Return [x, y] of the center of cell containing provided text 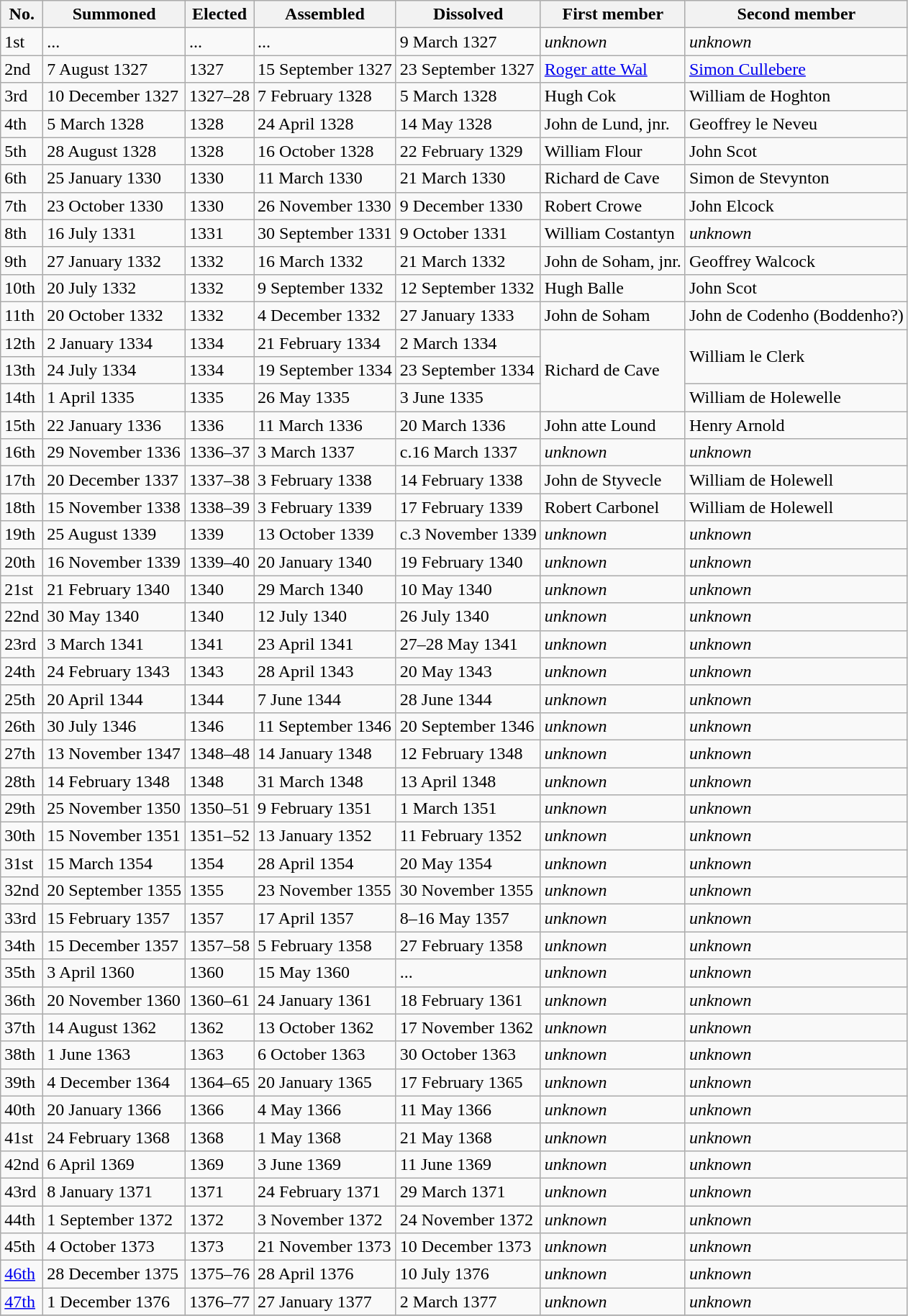
Elected [220, 14]
15 November 1351 [114, 836]
1335 [220, 398]
15 September 1327 [325, 69]
42nd [22, 1164]
31 March 1348 [325, 781]
4th [22, 124]
8 January 1371 [114, 1192]
27–28 May 1341 [468, 644]
28 April 1343 [325, 671]
31st [22, 863]
1331 [220, 233]
35th [22, 973]
1357 [220, 918]
14th [22, 398]
17 February 1339 [468, 507]
28 December 1375 [114, 1274]
Second member [796, 14]
2 March 1334 [468, 343]
Simon Cullebere [796, 69]
1327–28 [220, 96]
1339 [220, 535]
2 January 1334 [114, 343]
6 October 1363 [325, 1055]
3 March 1341 [114, 644]
10th [22, 288]
16 October 1328 [325, 151]
1343 [220, 671]
4 December 1332 [325, 315]
7 February 1328 [325, 96]
23rd [22, 644]
7th [22, 206]
20 January 1340 [325, 562]
John de Codenho (Boddenho?) [796, 315]
1368 [220, 1137]
28 June 1344 [468, 699]
Robert Crowe [613, 206]
21st [22, 589]
25 January 1330 [114, 178]
3 April 1360 [114, 973]
3 November 1372 [325, 1220]
21 March 1330 [468, 178]
19th [22, 535]
8–16 May 1357 [468, 918]
15 March 1354 [114, 863]
7 August 1327 [114, 69]
24 January 1361 [325, 1000]
12 July 1340 [325, 617]
No. [22, 14]
1362 [220, 1027]
1341 [220, 644]
1338–39 [220, 507]
26 July 1340 [468, 617]
Simon de Stevynton [796, 178]
20 May 1354 [468, 863]
21 May 1368 [468, 1137]
21 February 1334 [325, 343]
19 September 1334 [325, 371]
27 January 1332 [114, 260]
13 October 1362 [325, 1027]
16 November 1339 [114, 562]
24th [22, 671]
William de Hoghton [796, 96]
24 July 1334 [114, 371]
12th [22, 343]
William Flour [613, 151]
20th [22, 562]
1 September 1372 [114, 1220]
29 March 1371 [468, 1192]
45th [22, 1247]
1 May 1368 [325, 1137]
24 April 1328 [325, 124]
41st [22, 1137]
1357–58 [220, 945]
9 December 1330 [468, 206]
26 May 1335 [325, 398]
11 May 1366 [468, 1109]
3 June 1369 [325, 1164]
29 November 1336 [114, 453]
William Costantyn [613, 233]
18 February 1361 [468, 1000]
11 March 1330 [325, 178]
30th [22, 836]
17 February 1365 [468, 1082]
17 April 1357 [325, 918]
5 February 1358 [325, 945]
15 November 1338 [114, 507]
1 March 1351 [468, 809]
26 November 1330 [325, 206]
1339–40 [220, 562]
40th [22, 1109]
10 December 1373 [468, 1247]
43rd [22, 1192]
4 May 1366 [325, 1109]
1363 [220, 1055]
20 July 1332 [114, 288]
22 February 1329 [468, 151]
4 December 1364 [114, 1082]
30 November 1355 [468, 891]
John de Soham, jnr. [613, 260]
20 October 1332 [114, 315]
17 November 1362 [468, 1027]
1369 [220, 1164]
47th [22, 1302]
John Elcock [796, 206]
2nd [22, 69]
30 May 1340 [114, 617]
24 February 1343 [114, 671]
9 October 1331 [468, 233]
20 March 1336 [468, 425]
16 July 1331 [114, 233]
1360–61 [220, 1000]
20 November 1360 [114, 1000]
1336 [220, 425]
6 April 1369 [114, 1164]
1371 [220, 1192]
3 March 1337 [325, 453]
9th [22, 260]
Hugh Cok [613, 96]
11 June 1369 [468, 1164]
1348 [220, 781]
29 March 1340 [325, 589]
26th [22, 726]
28 April 1354 [325, 863]
23 September 1327 [468, 69]
John de Soham [613, 315]
William le Clerk [796, 357]
14 February 1348 [114, 781]
19 February 1340 [468, 562]
14 May 1328 [468, 124]
30 September 1331 [325, 233]
22nd [22, 617]
10 May 1340 [468, 589]
12 September 1332 [468, 288]
3 February 1339 [325, 507]
20 September 1355 [114, 891]
1348–48 [220, 753]
28 August 1328 [114, 151]
c.3 November 1339 [468, 535]
7 June 1344 [325, 699]
20 September 1346 [468, 726]
24 February 1371 [325, 1192]
27 January 1377 [325, 1302]
Assembled [325, 14]
36th [22, 1000]
13 April 1348 [468, 781]
1354 [220, 863]
1375–76 [220, 1274]
16 March 1332 [325, 260]
c.16 March 1337 [468, 453]
John de Styvecle [613, 480]
30 October 1363 [468, 1055]
8th [22, 233]
20 April 1344 [114, 699]
14 January 1348 [325, 753]
11 March 1336 [325, 425]
10 December 1327 [114, 96]
18th [22, 507]
1344 [220, 699]
Geoffrey Walcock [796, 260]
32nd [22, 891]
12 February 1348 [468, 753]
13 November 1347 [114, 753]
13th [22, 371]
1364–65 [220, 1082]
1372 [220, 1220]
1366 [220, 1109]
25th [22, 699]
9 September 1332 [325, 288]
3 June 1335 [468, 398]
30 July 1346 [114, 726]
17th [22, 480]
15 February 1357 [114, 918]
23 September 1334 [468, 371]
14 August 1362 [114, 1027]
Hugh Balle [613, 288]
14 February 1338 [468, 480]
29th [22, 809]
10 July 1376 [468, 1274]
20 May 1343 [468, 671]
13 October 1339 [325, 535]
25 November 1350 [114, 809]
William de Holewelle [796, 398]
Geoffrey le Neveu [796, 124]
24 February 1368 [114, 1137]
27 January 1333 [468, 315]
1337–38 [220, 480]
11 February 1352 [468, 836]
4 October 1373 [114, 1247]
3 February 1338 [325, 480]
33rd [22, 918]
1346 [220, 726]
Henry Arnold [796, 425]
23 October 1330 [114, 206]
15 May 1360 [325, 973]
21 February 1340 [114, 589]
21 November 1373 [325, 1247]
1327 [220, 69]
22 January 1336 [114, 425]
First member [613, 14]
39th [22, 1082]
5th [22, 151]
1351–52 [220, 836]
1 June 1363 [114, 1055]
38th [22, 1055]
27th [22, 753]
3rd [22, 96]
11 September 1346 [325, 726]
13 January 1352 [325, 836]
John de Lund, jnr. [613, 124]
46th [22, 1274]
1st [22, 42]
23 November 1355 [325, 891]
28th [22, 781]
1350–51 [220, 809]
15th [22, 425]
2 March 1377 [468, 1302]
28 April 1376 [325, 1274]
15 December 1357 [114, 945]
9 March 1327 [468, 42]
25 August 1339 [114, 535]
21 March 1332 [468, 260]
Dissolved [468, 14]
1336–37 [220, 453]
1355 [220, 891]
37th [22, 1027]
20 January 1366 [114, 1109]
1360 [220, 973]
Robert Carbonel [613, 507]
24 November 1372 [468, 1220]
1376–77 [220, 1302]
6th [22, 178]
1 December 1376 [114, 1302]
27 February 1358 [468, 945]
John atte Lound [613, 425]
1 April 1335 [114, 398]
20 December 1337 [114, 480]
16th [22, 453]
23 April 1341 [325, 644]
34th [22, 945]
Summoned [114, 14]
Roger atte Wal [613, 69]
20 January 1365 [325, 1082]
11th [22, 315]
1373 [220, 1247]
9 February 1351 [325, 809]
44th [22, 1220]
